Return (x, y) of the center of cell containing provided text 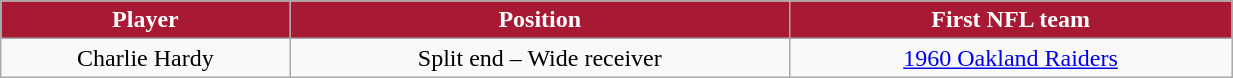
Charlie Hardy (146, 58)
First NFL team (1010, 20)
Split end – Wide receiver (540, 58)
Player (146, 20)
Position (540, 20)
1960 Oakland Raiders (1010, 58)
